Extract the (x, y) coordinate from the center of the cell holding the provided text.  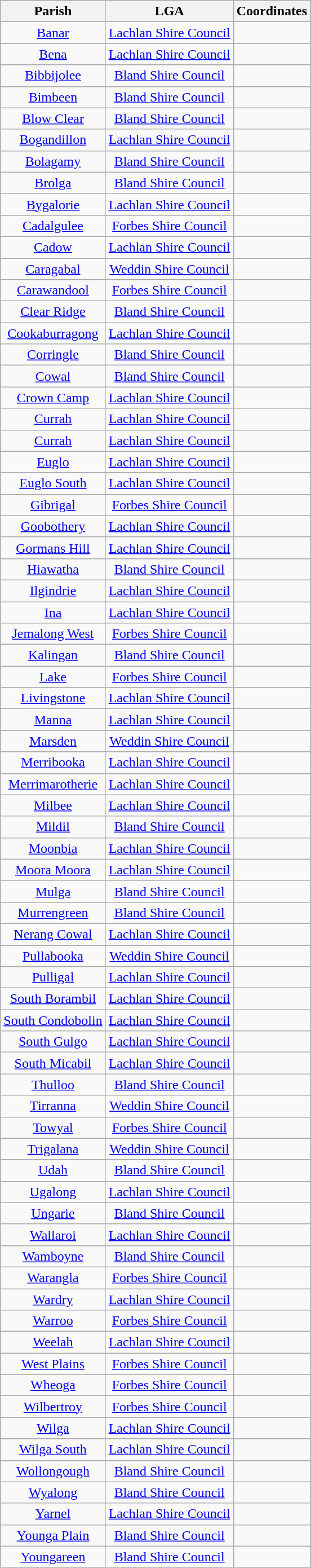
Bolagamy (53, 161)
Livingstone (53, 698)
Cowal (53, 376)
Hiawatha (53, 569)
Lake (53, 677)
Bygalorie (53, 204)
Bibbijolee (53, 76)
Warroo (53, 1321)
Towyal (53, 1127)
West Plains (53, 1364)
Wilga (53, 1428)
Blow Clear (53, 118)
Ina (53, 612)
Euglo South (53, 483)
South Borambil (53, 999)
Merrimarotherie (53, 784)
Kalingan (53, 655)
Murrengreen (53, 913)
Carawandool (53, 290)
Gibrigal (53, 505)
Manna (53, 720)
Bena (53, 54)
Brolga (53, 183)
Caragabal (53, 269)
Clear Ridge (53, 312)
Jemalong West (53, 634)
Wilga South (53, 1450)
South Gulgo (53, 1042)
Bogandillon (53, 140)
Marsden (53, 741)
Nerang Cowal (53, 934)
Ungarie (53, 1213)
Wollongough (53, 1471)
Crown Camp (53, 398)
Corringle (53, 355)
South Condobolin (53, 1020)
Mulga (53, 891)
Milbee (53, 805)
Yarnel (53, 1514)
Moonbia (53, 848)
Banar (53, 33)
Ugalong (53, 1192)
Merribooka (53, 763)
Youngareen (53, 1557)
Cadow (53, 247)
Ilgindrie (53, 591)
Cadalgulee (53, 226)
Goobothery (53, 526)
Thulloo (53, 1085)
Coordinates (272, 11)
Udah (53, 1170)
Pullabooka (53, 956)
Mildil (53, 827)
Moora Moora (53, 870)
Trigalana (53, 1149)
Warangla (53, 1278)
Wardry (53, 1299)
Parish (53, 11)
South Micabil (53, 1063)
Pulligal (53, 977)
Wheoga (53, 1385)
Euglo (53, 462)
Gormans Hill (53, 548)
Cookaburragong (53, 333)
Younga Plain (53, 1535)
Tirranna (53, 1106)
Wyalong (53, 1492)
Wilbertroy (53, 1407)
Weelah (53, 1342)
Wamboyne (53, 1256)
Bimbeen (53, 97)
Wallaroi (53, 1235)
LGA (169, 11)
